Scan for the cell matching the given text and deliver its (x, y) coordinate at center. 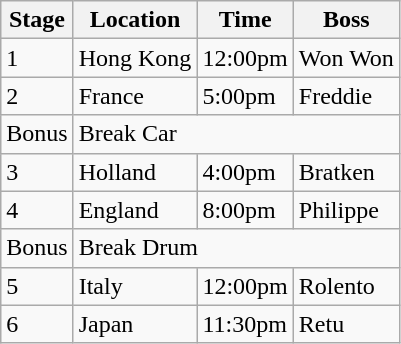
Location (135, 20)
6 (37, 324)
8:00pm (245, 210)
4:00pm (245, 172)
Break Car (236, 134)
Italy (135, 286)
Bratken (346, 172)
2 (37, 96)
England (135, 210)
Freddie (346, 96)
Stage (37, 20)
5 (37, 286)
Philippe (346, 210)
Time (245, 20)
4 (37, 210)
Holland (135, 172)
Rolento (346, 286)
France (135, 96)
1 (37, 58)
Hong Kong (135, 58)
Break Drum (236, 248)
Japan (135, 324)
5:00pm (245, 96)
11:30pm (245, 324)
3 (37, 172)
Won Won (346, 58)
Retu (346, 324)
Boss (346, 20)
